Extract the (X, Y) coordinate from the center of the cell holding the provided text.  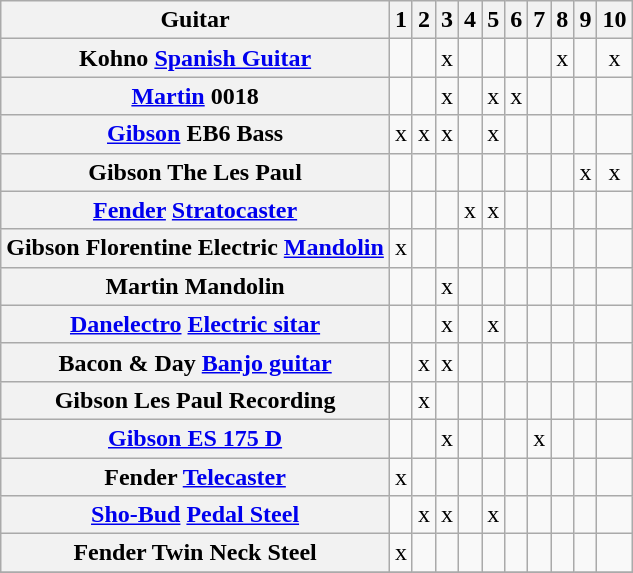
Martin Mandolin (196, 286)
Fender Twin Neck Steel (196, 553)
8 (562, 20)
Gibson EB6 Bass (196, 134)
Sho-Bud Pedal Steel (196, 515)
6 (516, 20)
5 (494, 20)
9 (586, 20)
Bacon & Day Banjo guitar (196, 362)
Guitar (196, 20)
4 (470, 20)
Gibson Les Paul Recording (196, 400)
1 (400, 20)
10 (614, 20)
Kohno Spanish Guitar (196, 58)
Danelectro Electric sitar (196, 324)
Fender Stratocaster (196, 210)
Fender Telecaster (196, 477)
2 (424, 20)
Gibson ES 175 D (196, 438)
Gibson Florentine Electric Mandolin (196, 248)
7 (540, 20)
3 (446, 20)
Gibson The Les Paul (196, 172)
Martin 0018 (196, 96)
